Output the (X, Y) coordinate of the center of the cell containing the given text.  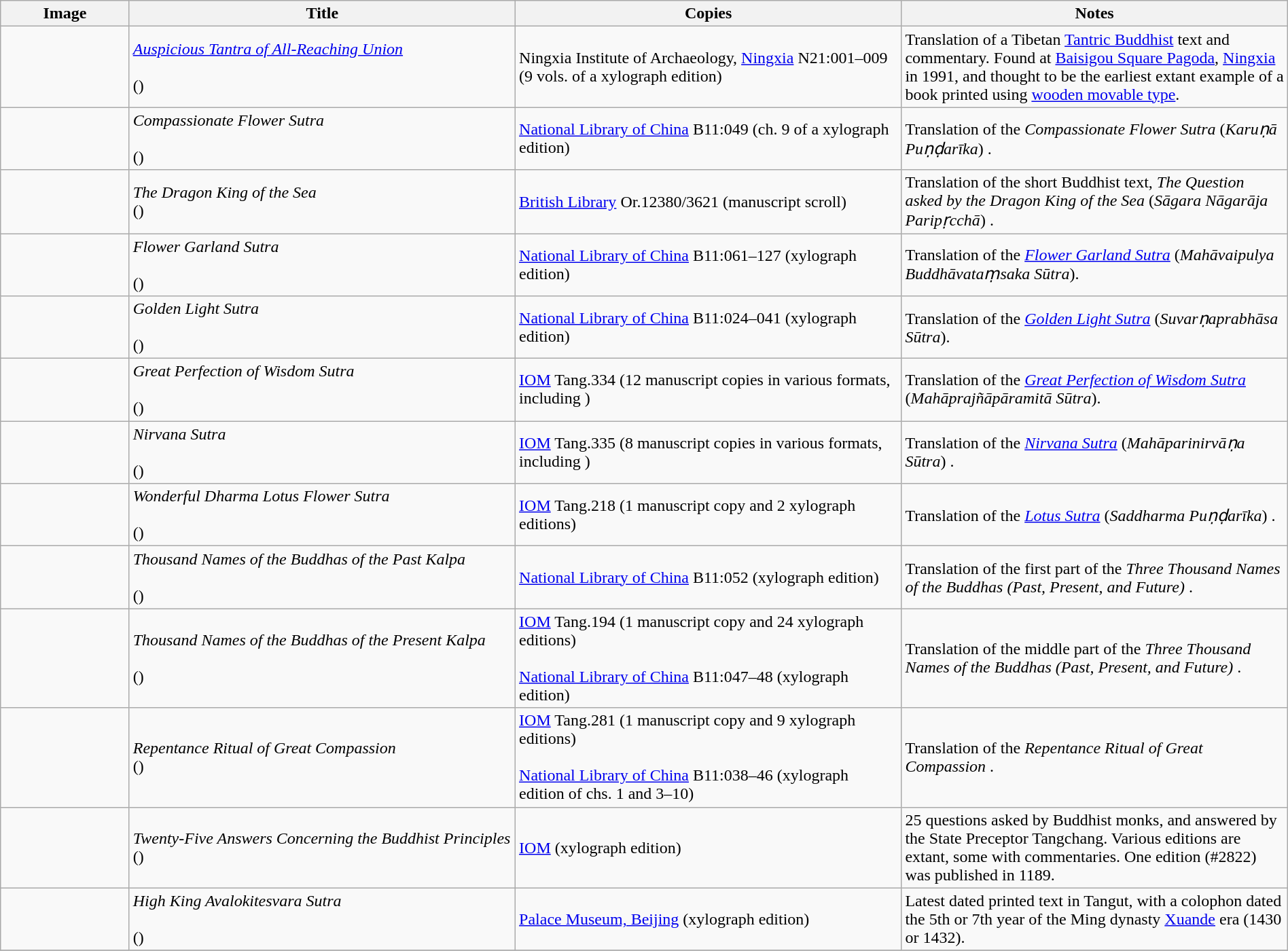
Compassionate Flower Sutra() (322, 139)
Flower Garland Sutra() (322, 265)
National Library of China B11:061–127 (xylograph edition) (709, 265)
IOM Tang.281 (1 manuscript copy and 9 xylograph editions)National Library of China B11:038–46 (xylograph edition of chs. 1 and 3–10) (709, 757)
Wonderful Dharma Lotus Flower Sutra() (322, 515)
Copies (709, 14)
Translation of the Flower Garland Sutra (Mahāvaipulya Buddhāvataṃsaka Sūtra). (1094, 265)
Notes (1094, 14)
Translation of the middle part of the Three Thousand Names of the Buddhas (Past, Present, and Future) . (1094, 658)
Translation of the Compassionate Flower Sutra (Karuṇā Puṇḍarīka) . (1094, 139)
Twenty-Five Answers Concerning the Buddhist Principles() (322, 848)
Translation of the Nirvana Sutra (Mahāparinirvāṇa Sūtra) . (1094, 452)
Great Perfection of Wisdom Sutra() (322, 390)
Translation of the Repentance Ritual of Great Compassion . (1094, 757)
IOM Tang.194 (1 manuscript copy and 24 xylograph editions)National Library of China B11:047–48 (xylograph edition) (709, 658)
Translation of the Lotus Sutra (Saddharma Puṇḍarīka) . (1094, 515)
British Library Or.12380/3621 (manuscript scroll) (709, 202)
Translation of the short Buddhist text, The Question asked by the Dragon King of the Sea (Sāgara Nāgarāja Paripṛcchā) . (1094, 202)
National Library of China B11:024–041 (xylograph edition) (709, 327)
Nirvana Sutra() (322, 452)
Image (65, 14)
Thousand Names of the Buddhas of the Past Kalpa() (322, 577)
High King Avalokitesvara Sutra() (322, 919)
The Dragon King of the Sea() (322, 202)
IOM Tang.334 (12 manuscript copies in various formats, including ) (709, 390)
Latest dated printed text in Tangut, with a colophon dated the 5th or 7th year of the Ming dynasty Xuande era (1430 or 1432). (1094, 919)
National Library of China B11:049 (ch. 9 of a xylograph edition) (709, 139)
Translation of the Great Perfection of Wisdom Sutra (Mahāprajñāpāramitā Sūtra). (1094, 390)
IOM Tang.335 (8 manuscript copies in various formats, including ) (709, 452)
National Library of China B11:052 (xylograph edition) (709, 577)
Auspicious Tantra of All-Reaching Union() (322, 67)
IOM (xylograph edition) (709, 848)
Translation of the Golden Light Sutra (Suvarṇaprabhāsa Sūtra). (1094, 327)
Title (322, 14)
Palace Museum, Beijing (xylograph edition) (709, 919)
IOM Tang.218 (1 manuscript copy and 2 xylograph editions) (709, 515)
Repentance Ritual of Great Compassion() (322, 757)
Golden Light Sutra() (322, 327)
Thousand Names of the Buddhas of the Present Kalpa() (322, 658)
Ningxia Institute of Archaeology, Ningxia N21:001–009 (9 vols. of a xylograph edition) (709, 67)
Translation of the first part of the Three Thousand Names of the Buddhas (Past, Present, and Future) . (1094, 577)
